Identify which cell holds the provided text, then report its [x, y] central coordinate. 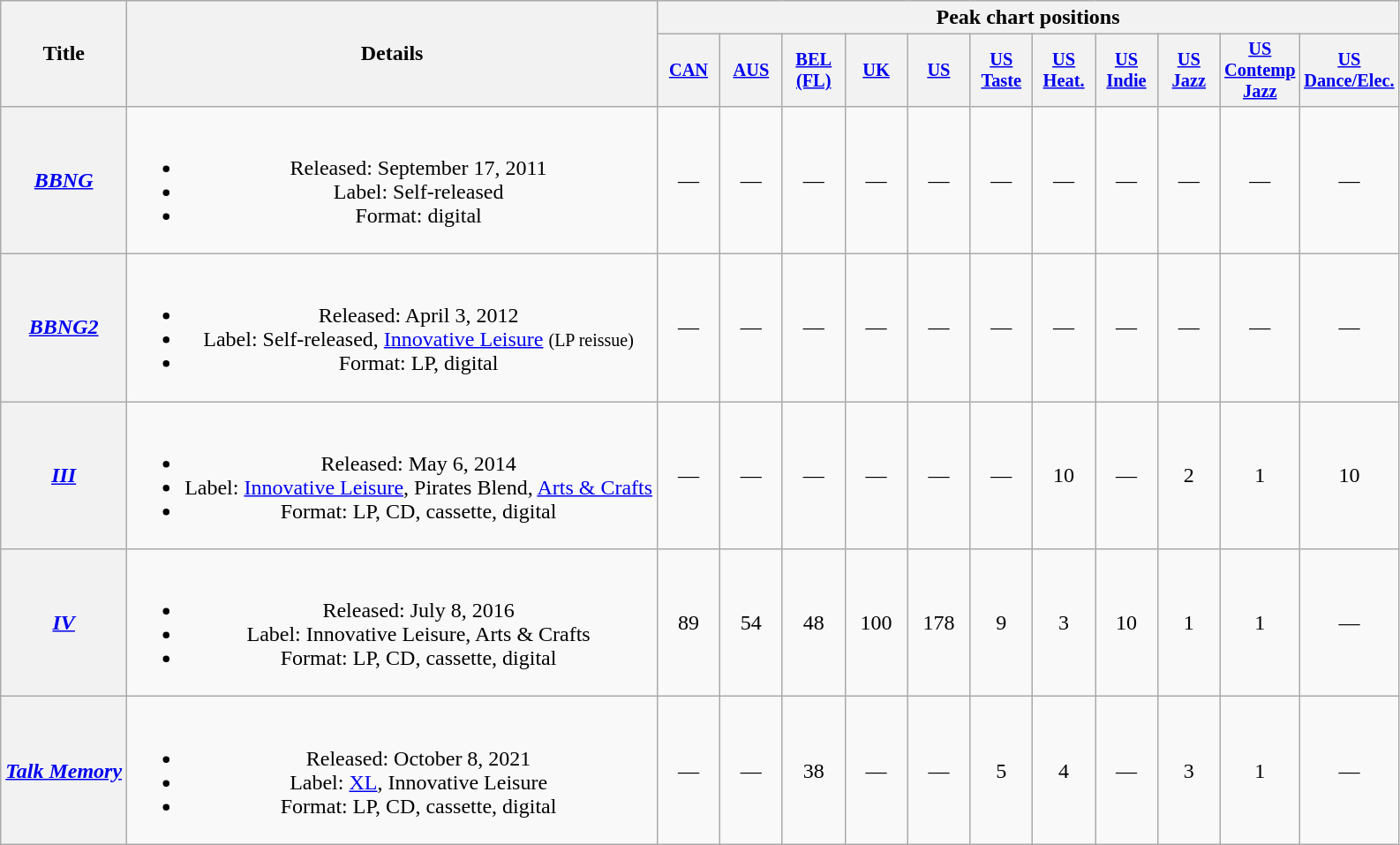
Released: April 3, 2012Label: Self-released, Innovative Leisure (LP reissue)Format: LP, digital [392, 328]
5 [1001, 770]
USJazz [1188, 71]
Released: July 8, 2016Label: Innovative Leisure, Arts & CraftsFormat: LP, CD, cassette, digital [392, 623]
89 [689, 623]
CAN [689, 71]
Released: October 8, 2021Label: XL, Innovative LeisureFormat: LP, CD, cassette, digital [392, 770]
IV [64, 623]
9 [1001, 623]
UK [876, 71]
2 [1188, 475]
Talk Memory [64, 770]
Title [64, 54]
USContemp Jazz [1260, 71]
BBNG [64, 180]
38 [814, 770]
USTaste [1001, 71]
Released: September 17, 2011Label: Self-releasedFormat: digital [392, 180]
54 [750, 623]
BEL(FL) [814, 71]
100 [876, 623]
48 [814, 623]
4 [1065, 770]
USDance/Elec. [1349, 71]
USHeat. [1065, 71]
Peak chart positions [1028, 18]
III [64, 475]
Details [392, 54]
Released: May 6, 2014Label: Innovative Leisure, Pirates Blend, Arts & CraftsFormat: LP, CD, cassette, digital [392, 475]
US [939, 71]
178 [939, 623]
AUS [750, 71]
BBNG2 [64, 328]
USIndie [1126, 71]
